For the text-containing cell, return its midpoint in [x, y] coordinate format. 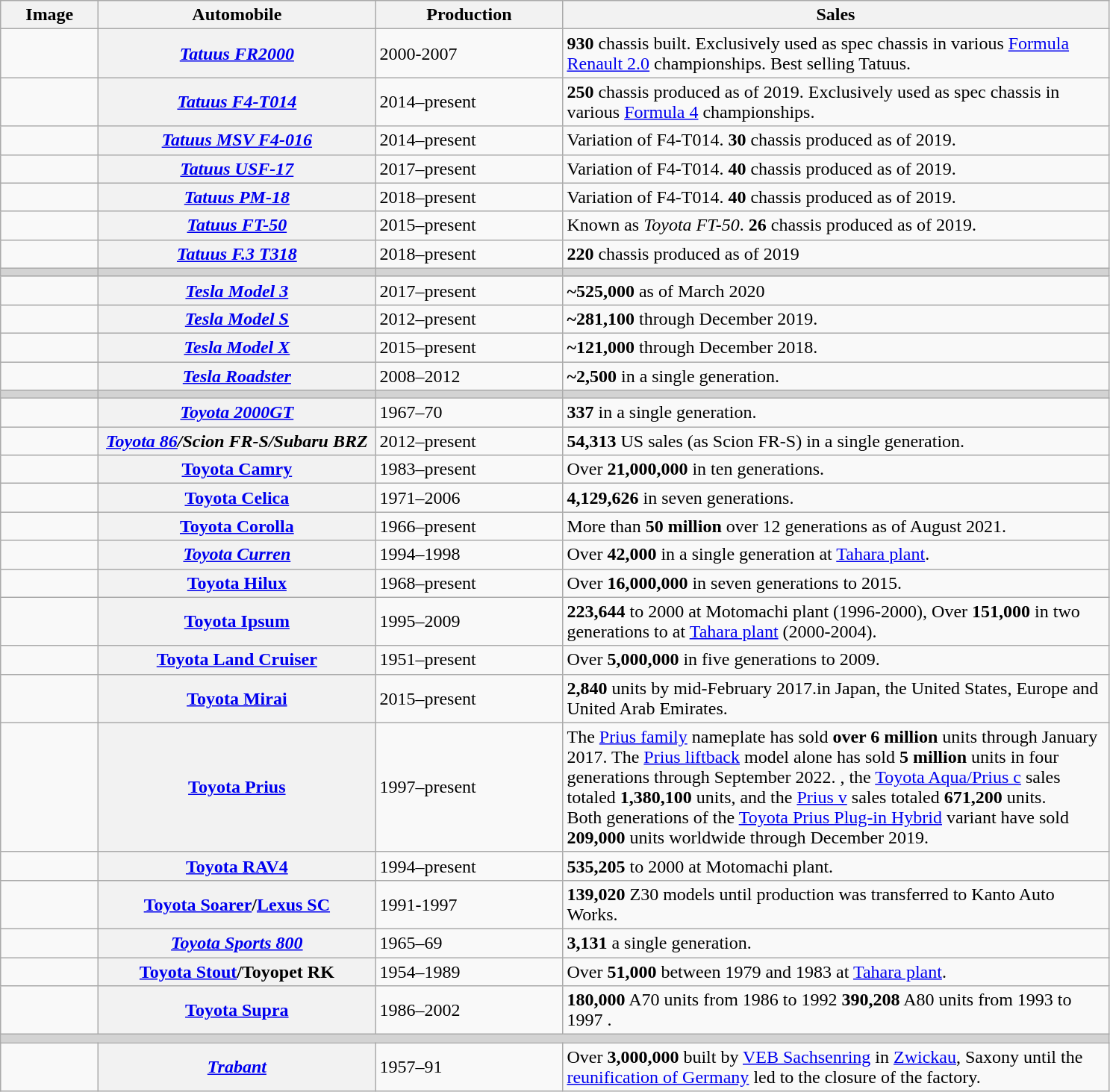
Tatuus FT-50 [237, 225]
Toyota 86/Scion FR-S/Subaru BRZ [237, 441]
1968–present [469, 583]
Tesla Roadster [237, 375]
Tatuus PM-18 [237, 197]
2000-2007 [469, 54]
Toyota Soarer/Lexus SC [237, 905]
Tatuus MSV F4-016 [237, 140]
Toyota Sports 800 [237, 943]
~525,000 as of March 2020 [836, 290]
Sales [836, 15]
Toyota Mirai [237, 699]
1994–present [469, 866]
Production [469, 15]
Trabant [237, 1067]
Toyota RAV4 [237, 866]
Tatuus USF-17 [237, 169]
~281,100 through December 2019. [836, 319]
2,840 units by mid-February 2017.in Japan, the United States, Europe and United Arab Emirates. [836, 699]
Tatuus F.3 T318 [237, 254]
1994–1998 [469, 555]
Toyota Corolla [237, 526]
1951–present [469, 660]
Image [49, 15]
Over 3,000,000 built by VEB Sachsenring in Zwickau, Saxony until the reunification of Germany led to the closure of the factory. [836, 1067]
Automobile [237, 15]
4,129,626 in seven generations. [836, 498]
Known as Toyota FT-50. 26 chassis produced as of 2019. [836, 225]
Tatuus F4-T014 [237, 102]
Tesla Model X [237, 347]
1986–2002 [469, 1011]
337 in a single generation. [836, 413]
Tesla Model 3 [237, 290]
139,020 Z30 models until production was transferred to Kanto Auto Works. [836, 905]
180,000 A70 units from 1986 to 1992 390,208 A80 units from 1993 to 1997 . [836, 1011]
Toyota Celica [237, 498]
Toyota Ipsum [237, 621]
Toyota Hilux [237, 583]
1966–present [469, 526]
Over 5,000,000 in five generations to 2009. [836, 660]
Toyota Land Cruiser [237, 660]
1971–2006 [469, 498]
Toyota Camry [237, 469]
2008–2012 [469, 375]
1995–2009 [469, 621]
3,131 a single generation. [836, 943]
Toyota 2000GT [237, 413]
Over 51,000 between 1979 and 1983 at Tahara plant. [836, 971]
Toyota Stout/Toyopet RK [237, 971]
Over 16,000,000 in seven generations to 2015. [836, 583]
~2,500 in a single generation. [836, 375]
1957–91 [469, 1067]
Toyota Curren [237, 555]
223,644 to 2000 at Motomachi plant (1996-2000), Over 151,000 in two generations to at Tahara plant (2000-2004). [836, 621]
1991-1997 [469, 905]
~121,000 through December 2018. [836, 347]
535,205 to 2000 at Motomachi plant. [836, 866]
930 chassis built. Exclusively used as spec chassis in various Formula Renault 2.0 championships. Best selling Tatuus. [836, 54]
Tesla Model S [237, 319]
54,313 US sales (as Scion FR-S) in a single generation. [836, 441]
More than 50 million over 12 generations as of August 2021. [836, 526]
220 chassis produced as of 2019 [836, 254]
Tatuus FR2000 [237, 54]
1967–70 [469, 413]
Toyota Prius [237, 787]
1965–69 [469, 943]
Variation of F4-T014. 30 chassis produced as of 2019. [836, 140]
1954–1989 [469, 971]
1983–present [469, 469]
1997–present [469, 787]
Over 21,000,000 in ten generations. [836, 469]
250 chassis produced as of 2019. Exclusively used as spec chassis in various Formula 4 championships. [836, 102]
Over 42,000 in a single generation at Tahara plant. [836, 555]
Toyota Supra [237, 1011]
